From the cell containing the given text, extract its center point as (X, Y) coordinate. 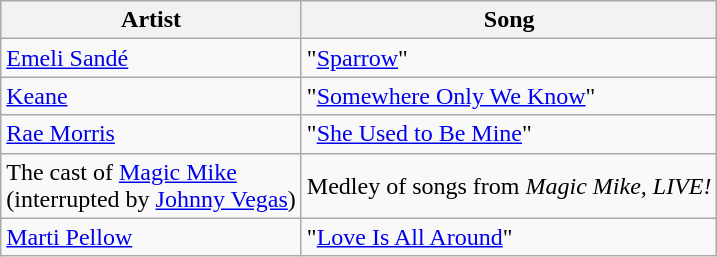
"Love Is All Around" (509, 237)
"Sparrow" (509, 58)
"Somewhere Only We Know" (509, 96)
"She Used to Be Mine" (509, 134)
The cast of Magic Mike(interrupted by Johnny Vegas) (152, 186)
Medley of songs from Magic Mike, LIVE! (509, 186)
Rae Morris (152, 134)
Keane (152, 96)
Emeli Sandé (152, 58)
Artist (152, 20)
Song (509, 20)
Marti Pellow (152, 237)
